Detect which cell encompasses the target text, then output its [X, Y] center coordinate. 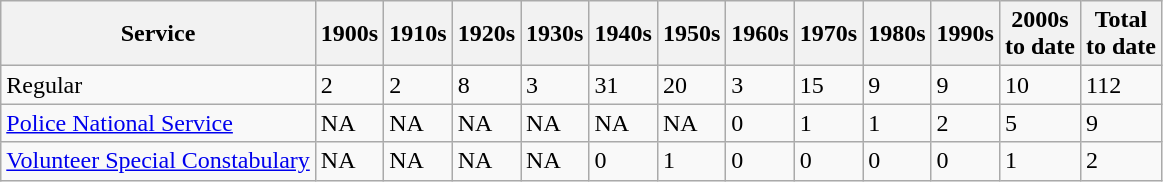
1910s [418, 34]
10 [1040, 85]
Totalto date [1120, 34]
31 [623, 85]
1930s [555, 34]
1900s [349, 34]
1920s [486, 34]
20 [691, 85]
Volunteer Special Constabulary [158, 161]
1990s [965, 34]
Regular [158, 85]
1960s [760, 34]
8 [486, 85]
5 [1040, 123]
Service [158, 34]
1970s [828, 34]
112 [1120, 85]
2000sto date [1040, 34]
Police National Service [158, 123]
1980s [897, 34]
15 [828, 85]
1940s [623, 34]
1950s [691, 34]
